Capture the cell that displays the provided text and extract its [x, y] central coordinate. 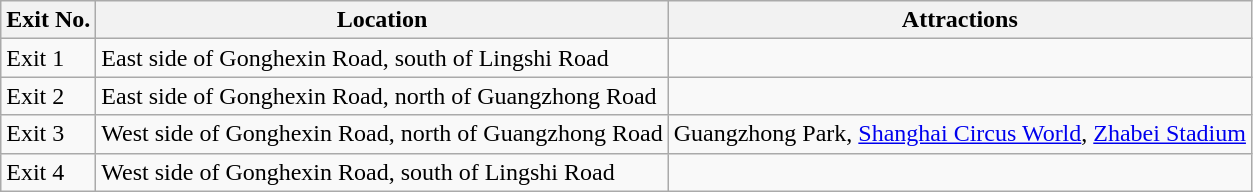
Attractions [960, 20]
Location [382, 20]
Guangzhong Park, Shanghai Circus World, Zhabei Stadium [960, 134]
Exit 2 [48, 96]
Exit 1 [48, 58]
Exit No. [48, 20]
Exit 3 [48, 134]
East side of Gonghexin Road, south of Lingshi Road [382, 58]
Exit 4 [48, 172]
West side of Gonghexin Road, north of Guangzhong Road [382, 134]
East side of Gonghexin Road, north of Guangzhong Road [382, 96]
West side of Gonghexin Road, south of Lingshi Road [382, 172]
